Output the [x, y] coordinate of the center of the cell containing the given text.  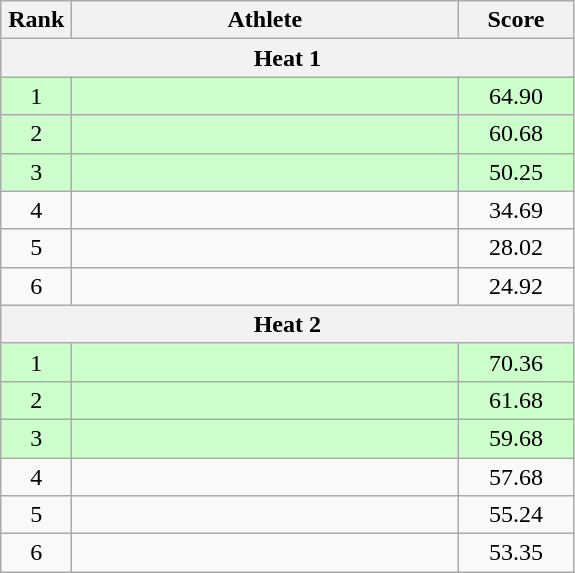
Score [516, 20]
50.25 [516, 172]
28.02 [516, 248]
70.36 [516, 362]
57.68 [516, 477]
59.68 [516, 438]
Heat 2 [288, 324]
Rank [36, 20]
Heat 1 [288, 58]
55.24 [516, 515]
61.68 [516, 400]
64.90 [516, 96]
Athlete [265, 20]
24.92 [516, 286]
53.35 [516, 553]
34.69 [516, 210]
60.68 [516, 134]
